Determine the (X, Y) coordinate at the center of the cell enclosing the given text.  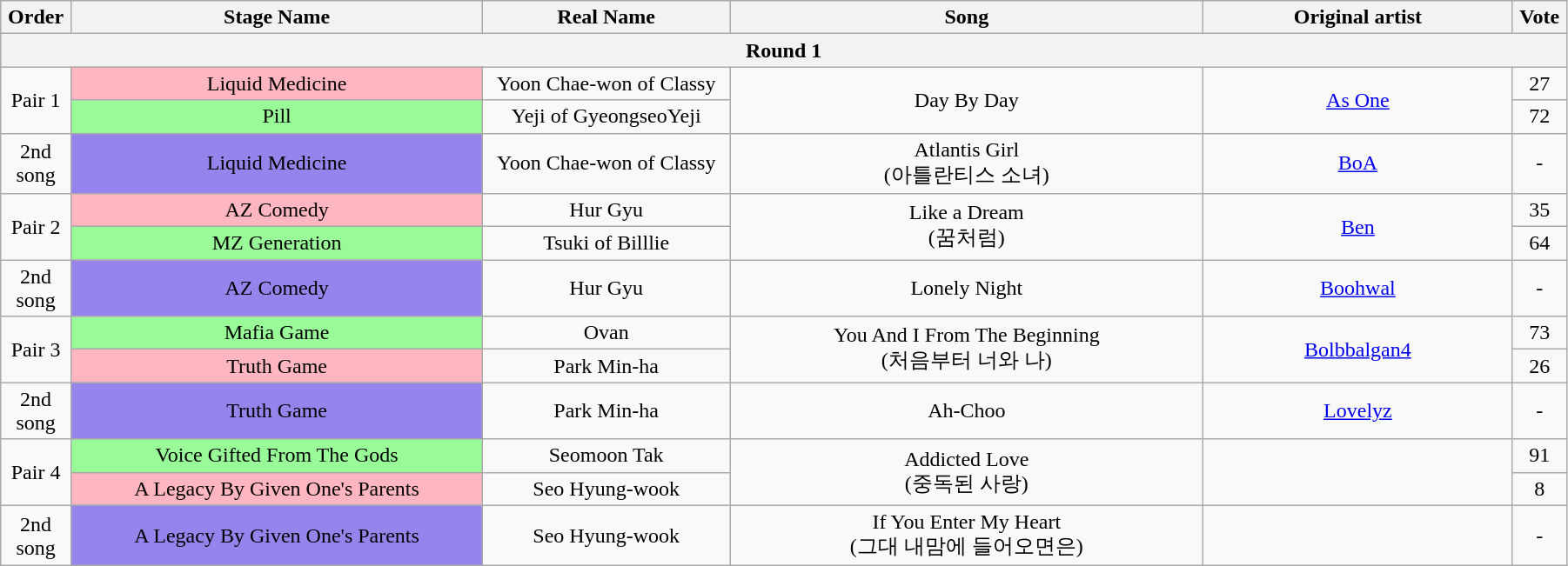
Pair 1 (37, 100)
Round 1 (784, 50)
Bolbbalgan4 (1357, 350)
Original artist (1357, 17)
Lovelyz (1357, 410)
As One (1357, 100)
Pill (277, 117)
Pair 4 (37, 472)
Ben (1357, 227)
Vote (1540, 17)
Lonely Night (967, 289)
35 (1540, 210)
Mafia Game (277, 333)
Atlantis Girl(아틀란티스 소녀) (967, 163)
27 (1540, 83)
Voice Gifted From The Gods (277, 456)
BoA (1357, 163)
Stage Name (277, 17)
You And I From The Beginning(처음부터 너와 나) (967, 350)
8 (1540, 489)
Ovan (606, 333)
Day By Day (967, 100)
If You Enter My Heart(그대 내맘에 들어오면은) (967, 536)
Pair 2 (37, 227)
Ah-Choo (967, 410)
91 (1540, 456)
MZ Generation (277, 243)
64 (1540, 243)
73 (1540, 333)
Pair 3 (37, 350)
Tsuki of Billlie (606, 243)
72 (1540, 117)
Like a Dream(꿈처럼) (967, 227)
Yeji of GyeongseoYeji (606, 117)
Addicted Love(중독된 사랑) (967, 472)
26 (1540, 366)
Song (967, 17)
Real Name (606, 17)
Order (37, 17)
Seomoon Tak (606, 456)
Boohwal (1357, 289)
